Identify which cell holds the provided text, then report its (x, y) central coordinate. 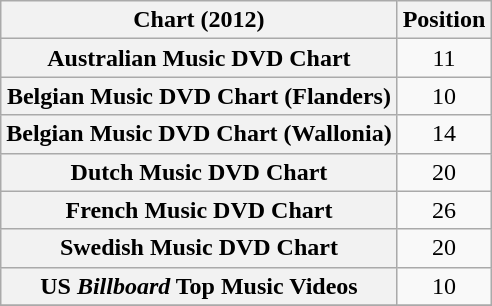
US Billboard Top Music Videos (199, 286)
14 (444, 134)
Position (444, 20)
Belgian Music DVD Chart (Wallonia) (199, 134)
26 (444, 210)
Swedish Music DVD Chart (199, 248)
Dutch Music DVD Chart (199, 172)
French Music DVD Chart (199, 210)
Australian Music DVD Chart (199, 58)
11 (444, 58)
Chart (2012) (199, 20)
Belgian Music DVD Chart (Flanders) (199, 96)
